Search for the cell housing the specified text and yield its [X, Y] center coordinate. 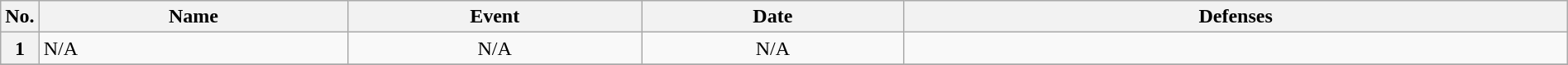
No. [20, 17]
Name [194, 17]
Event [495, 17]
Defenses [1236, 17]
1 [20, 48]
Date [772, 17]
